Extract the [X, Y] coordinate from the center of the cell holding the provided text.  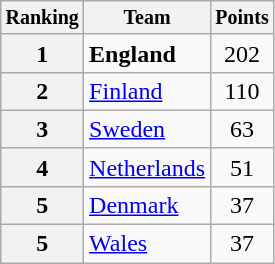
Finland [148, 91]
4 [42, 167]
Ranking [42, 18]
Netherlands [148, 167]
2 [42, 91]
51 [242, 167]
202 [242, 53]
1 [42, 53]
Wales [148, 244]
England [148, 53]
Sweden [148, 129]
Points [242, 18]
63 [242, 129]
Team [148, 18]
110 [242, 91]
3 [42, 129]
Denmark [148, 205]
